Output the (X, Y) coordinate of the center of the cell containing the given text.  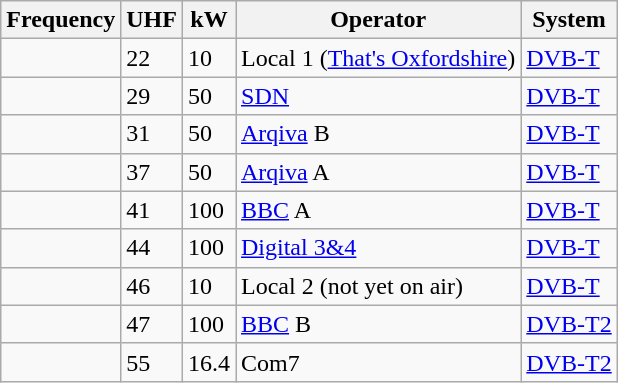
SDN (378, 96)
37 (152, 172)
46 (152, 286)
Digital 3&4 (378, 248)
System (569, 20)
Local 2 (not yet on air) (378, 286)
BBC A (378, 210)
Operator (378, 20)
47 (152, 324)
kW (208, 20)
Arqiva B (378, 134)
Local 1 (That's Oxfordshire) (378, 58)
29 (152, 96)
UHF (152, 20)
BBC B (378, 324)
Arqiva A (378, 172)
Com7 (378, 362)
22 (152, 58)
44 (152, 248)
41 (152, 210)
55 (152, 362)
31 (152, 134)
16.4 (208, 362)
Frequency (61, 20)
